For the text-containing cell, return its midpoint in (X, Y) coordinate format. 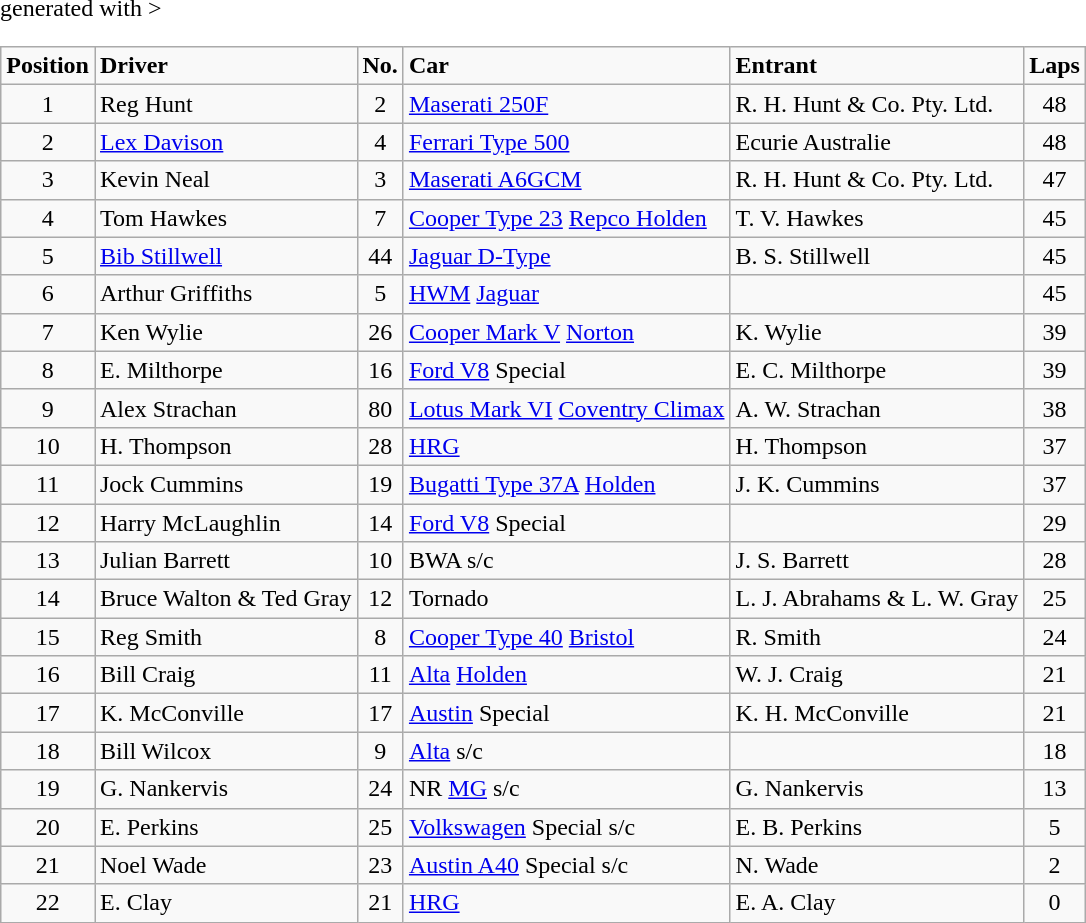
6 (48, 294)
Lex Davison (225, 142)
Bruce Walton & Ted Gray (225, 599)
Cooper Type 23 Repco Holden (566, 218)
Julian Barrett (225, 561)
Position (48, 66)
E. Milthorpe (225, 370)
Bill Craig (225, 675)
Entrant (877, 66)
Austin A40 Special s/c (566, 865)
R. Smith (877, 637)
Kevin Neal (225, 180)
Alex Strachan (225, 408)
47 (1055, 180)
J. K. Cummins (877, 484)
Lotus Mark VI Coventry Climax (566, 408)
N. Wade (877, 865)
Bib Stillwell (225, 256)
Harry McLaughlin (225, 523)
Reg Smith (225, 637)
Bugatti Type 37A Holden (566, 484)
44 (380, 256)
Ecurie Australie (877, 142)
Maserati 250F (566, 104)
20 (48, 827)
W. J. Craig (877, 675)
Tom Hawkes (225, 218)
38 (1055, 408)
HWM Jaguar (566, 294)
Laps (1055, 66)
Alta s/c (566, 751)
1 (48, 104)
K. McConville (225, 713)
E. C. Milthorpe (877, 370)
Austin Special (566, 713)
NR MG s/c (566, 789)
26 (380, 332)
29 (1055, 523)
B. S. Stillwell (877, 256)
A. W. Strachan (877, 408)
Car (566, 66)
Ferrari Type 500 (566, 142)
0 (1055, 903)
E. B. Perkins (877, 827)
Noel Wade (225, 865)
BWA s/c (566, 561)
T. V. Hawkes (877, 218)
22 (48, 903)
E. A. Clay (877, 903)
Bill Wilcox (225, 751)
Maserati A6GCM (566, 180)
Jock Cummins (225, 484)
K. Wylie (877, 332)
Volkswagen Special s/c (566, 827)
Driver (225, 66)
Ken Wylie (225, 332)
80 (380, 408)
K. H. McConville (877, 713)
Arthur Griffiths (225, 294)
J. S. Barrett (877, 561)
Alta Holden (566, 675)
Reg Hunt (225, 104)
No. (380, 66)
15 (48, 637)
Cooper Type 40 Bristol (566, 637)
Cooper Mark V Norton (566, 332)
Jaguar D-Type (566, 256)
L. J. Abrahams & L. W. Gray (877, 599)
23 (380, 865)
Tornado (566, 599)
E. Clay (225, 903)
E. Perkins (225, 827)
